Capture the cell that displays the provided text and extract its (X, Y) central coordinate. 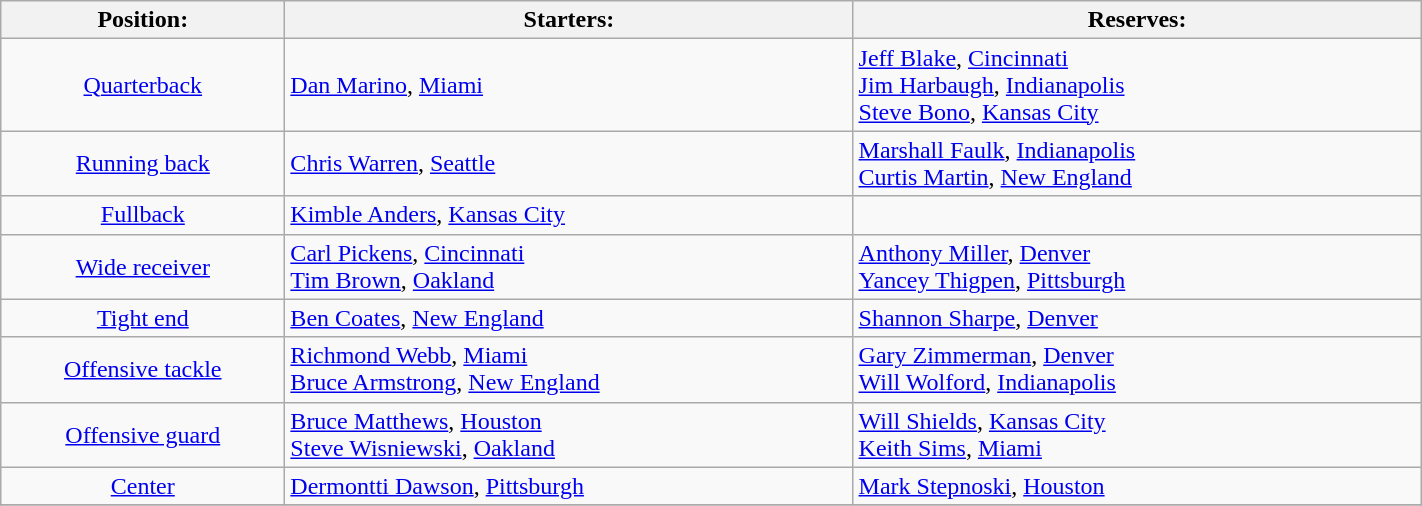
Will Shields, Kansas City Keith Sims, Miami (1137, 434)
Mark Stepnoski, Houston (1137, 486)
Shannon Sharpe, Denver (1137, 318)
Running back (143, 164)
Bruce Matthews, Houston Steve Wisniewski, Oakland (569, 434)
Marshall Faulk, Indianapolis Curtis Martin, New England (1137, 164)
Dermontti Dawson, Pittsburgh (569, 486)
Richmond Webb, Miami Bruce Armstrong, New England (569, 370)
Gary Zimmerman, Denver Will Wolford, Indianapolis (1137, 370)
Dan Marino, Miami (569, 85)
Reserves: (1137, 20)
Offensive tackle (143, 370)
Wide receiver (143, 266)
Tight end (143, 318)
Fullback (143, 215)
Anthony Miller, Denver Yancey Thigpen, Pittsburgh (1137, 266)
Center (143, 486)
Jeff Blake, Cincinnati Jim Harbaugh, Indianapolis Steve Bono, Kansas City (1137, 85)
Position: (143, 20)
Carl Pickens, Cincinnati Tim Brown, Oakland (569, 266)
Quarterback (143, 85)
Chris Warren, Seattle (569, 164)
Kimble Anders, Kansas City (569, 215)
Starters: (569, 20)
Offensive guard (143, 434)
Ben Coates, New England (569, 318)
